Capture the cell that displays the provided text and extract its (X, Y) central coordinate. 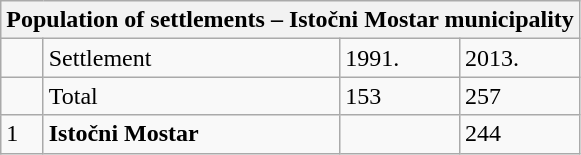
244 (519, 134)
1 (22, 134)
Settlement (192, 58)
1991. (400, 58)
Population of settlements – Istočni Mostar municipality (290, 20)
153 (400, 96)
Istočni Mostar (192, 134)
Total (192, 96)
257 (519, 96)
2013. (519, 58)
